Return the (x, y) coordinate for the center point of the cell that contains the specified text.  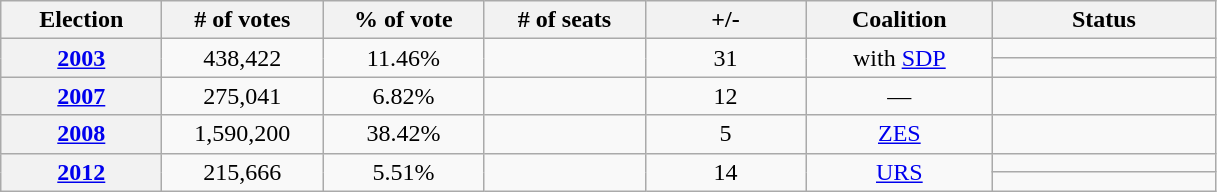
215,666 (242, 172)
12 (726, 96)
2008 (82, 134)
31 (726, 58)
5 (726, 134)
275,041 (242, 96)
— (900, 96)
# of seats (564, 20)
Coalition (900, 20)
438,422 (242, 58)
URS (900, 172)
1,590,200 (242, 134)
38.42% (404, 134)
Election (82, 20)
14 (726, 172)
+/- (726, 20)
# of votes (242, 20)
% of vote (404, 20)
6.82% (404, 96)
ZES (900, 134)
5.51% (404, 172)
2007 (82, 96)
2012 (82, 172)
2003 (82, 58)
with SDP (900, 58)
11.46% (404, 58)
Status (1104, 20)
